Return the [x, y] coordinate for the center point of the cell that contains the specified text.  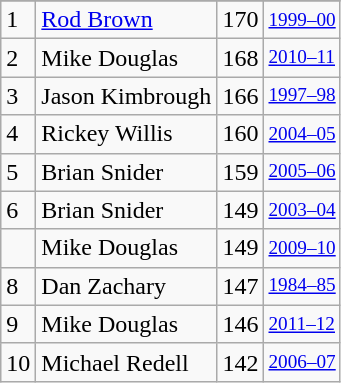
2009–10 [302, 248]
159 [240, 172]
2005–06 [302, 172]
146 [240, 324]
1999–00 [302, 20]
4 [18, 134]
Rod Brown [126, 20]
5 [18, 172]
2010–11 [302, 58]
2 [18, 58]
6 [18, 210]
2006–07 [302, 362]
10 [18, 362]
1984–85 [302, 286]
8 [18, 286]
Michael Redell [126, 362]
9 [18, 324]
1997–98 [302, 96]
2004–05 [302, 134]
160 [240, 134]
Dan Zachary [126, 286]
1 [18, 20]
168 [240, 58]
3 [18, 96]
2003–04 [302, 210]
Jason Kimbrough [126, 96]
142 [240, 362]
Rickey Willis [126, 134]
166 [240, 96]
2011–12 [302, 324]
170 [240, 20]
147 [240, 286]
